Search for the cell housing the specified text and yield its (X, Y) center coordinate. 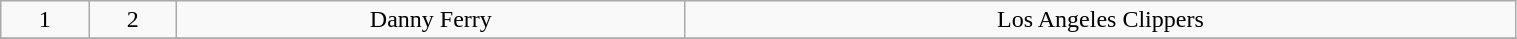
2 (133, 20)
Los Angeles Clippers (1100, 20)
Danny Ferry (431, 20)
1 (45, 20)
